Determine the [x, y] coordinate at the center of the cell enclosing the given text.  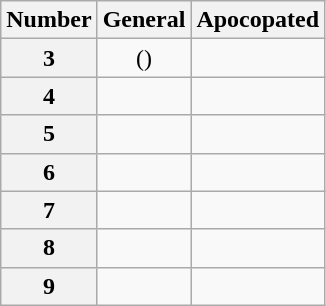
Apocopated [258, 20]
Number [49, 20]
() [144, 58]
8 [49, 248]
7 [49, 210]
6 [49, 172]
General [144, 20]
4 [49, 96]
9 [49, 286]
3 [49, 58]
5 [49, 134]
